Output the (x, y) coordinate of the center of the cell containing the given text.  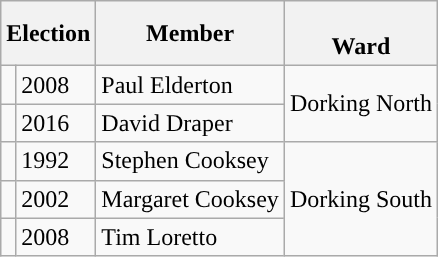
Election (48, 34)
1992 (56, 161)
Ward (360, 34)
David Draper (190, 123)
Paul Elderton (190, 85)
Dorking South (360, 199)
Margaret Cooksey (190, 199)
Dorking North (360, 104)
Tim Loretto (190, 237)
2016 (56, 123)
Stephen Cooksey (190, 161)
2002 (56, 199)
Member (190, 34)
